Capture the cell that displays the provided text and extract its (X, Y) central coordinate. 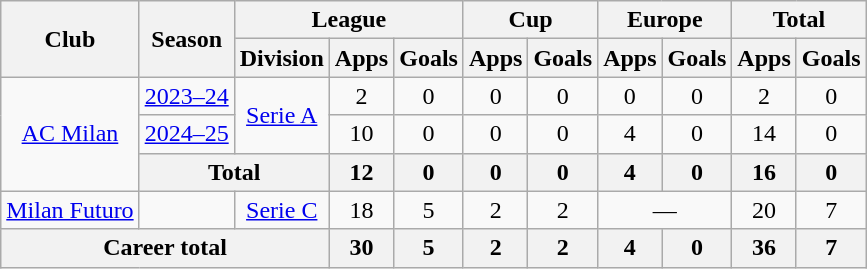
Milan Futuro (70, 210)
16 (764, 172)
Career total (166, 248)
Europe (665, 20)
League (348, 20)
20 (764, 210)
Season (186, 39)
12 (361, 172)
30 (361, 248)
Division (282, 58)
Serie C (282, 210)
AC Milan (70, 134)
14 (764, 134)
2023–24 (186, 96)
18 (361, 210)
Cup (530, 20)
2024–25 (186, 134)
Serie A (282, 115)
— (665, 210)
36 (764, 248)
Club (70, 39)
10 (361, 134)
